Scan for the cell matching the given text and deliver its [X, Y] coordinate at center. 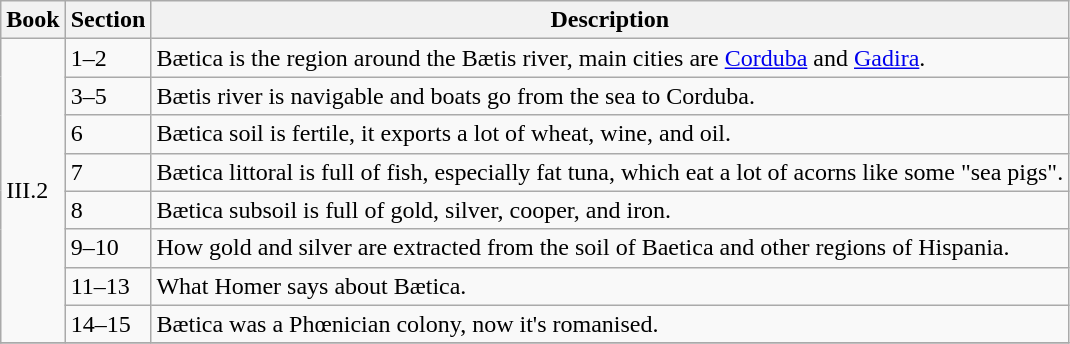
Bætica is the region around the Bætis river, main cities are Corduba and Gadira. [610, 58]
III.2 [33, 191]
8 [108, 210]
How gold and silver are extracted from the soil of Baetica and other regions of Hispania. [610, 248]
Description [610, 20]
Bætica littoral is full of fish, especially fat tuna, which eat a lot of acorns like some "sea pigs". [610, 172]
Book [33, 20]
3–5 [108, 96]
Bætis river is navigable and boats go from the sea to Corduba. [610, 96]
1–2 [108, 58]
9–10 [108, 248]
7 [108, 172]
Section [108, 20]
Bætica subsoil is full of gold, silver, cooper, and iron. [610, 210]
Bætica soil is fertile, it exports a lot of wheat, wine, and oil. [610, 134]
14–15 [108, 324]
Bætica was a Phœnician colony, now it's romanised. [610, 324]
11–13 [108, 286]
6 [108, 134]
What Homer says about Bætica. [610, 286]
